Scan for the cell matching the given text and deliver its (X, Y) coordinate at center. 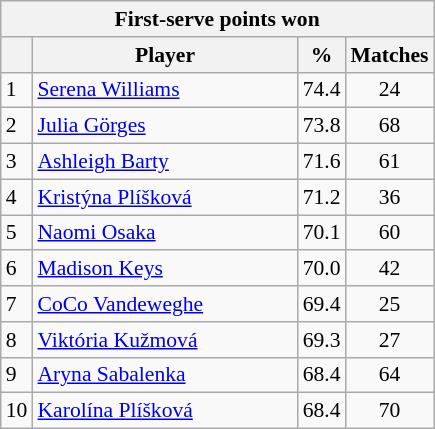
1 (17, 90)
73.8 (322, 126)
% (322, 55)
Ashleigh Barty (164, 162)
70 (389, 411)
3 (17, 162)
27 (389, 340)
4 (17, 197)
68 (389, 126)
42 (389, 269)
2 (17, 126)
9 (17, 375)
24 (389, 90)
Serena Williams (164, 90)
Aryna Sabalenka (164, 375)
61 (389, 162)
36 (389, 197)
Viktória Kužmová (164, 340)
74.4 (322, 90)
10 (17, 411)
Julia Görges (164, 126)
Player (164, 55)
69.4 (322, 304)
71.6 (322, 162)
CoCo Vandeweghe (164, 304)
25 (389, 304)
64 (389, 375)
5 (17, 233)
7 (17, 304)
Naomi Osaka (164, 233)
Matches (389, 55)
8 (17, 340)
70.1 (322, 233)
60 (389, 233)
Kristýna Plíšková (164, 197)
6 (17, 269)
First-serve points won (218, 19)
69.3 (322, 340)
70.0 (322, 269)
Madison Keys (164, 269)
Karolína Plíšková (164, 411)
71.2 (322, 197)
